Extract the [X, Y] coordinate from the center of the cell holding the provided text.  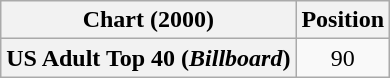
90 [343, 58]
Chart (2000) [148, 20]
US Adult Top 40 (Billboard) [148, 58]
Position [343, 20]
